Find where the given text appears and provide that cell's center as [x, y] coordinate. 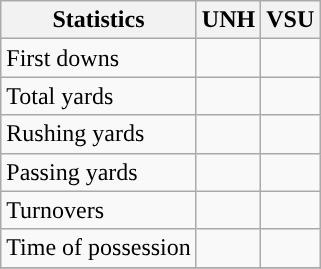
First downs [99, 58]
UNH [228, 20]
Turnovers [99, 210]
Total yards [99, 96]
Statistics [99, 20]
Passing yards [99, 172]
Time of possession [99, 248]
VSU [290, 20]
Rushing yards [99, 134]
